Capture the cell that displays the provided text and extract its [X, Y] central coordinate. 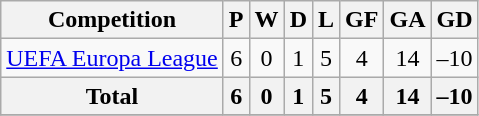
D [298, 20]
L [326, 20]
P [236, 20]
GF [362, 20]
UEFA Europa League [112, 58]
W [266, 20]
GA [408, 20]
Competition [112, 20]
GD [454, 20]
Total [112, 96]
